Output the (x, y) coordinate of the center of the cell containing the given text.  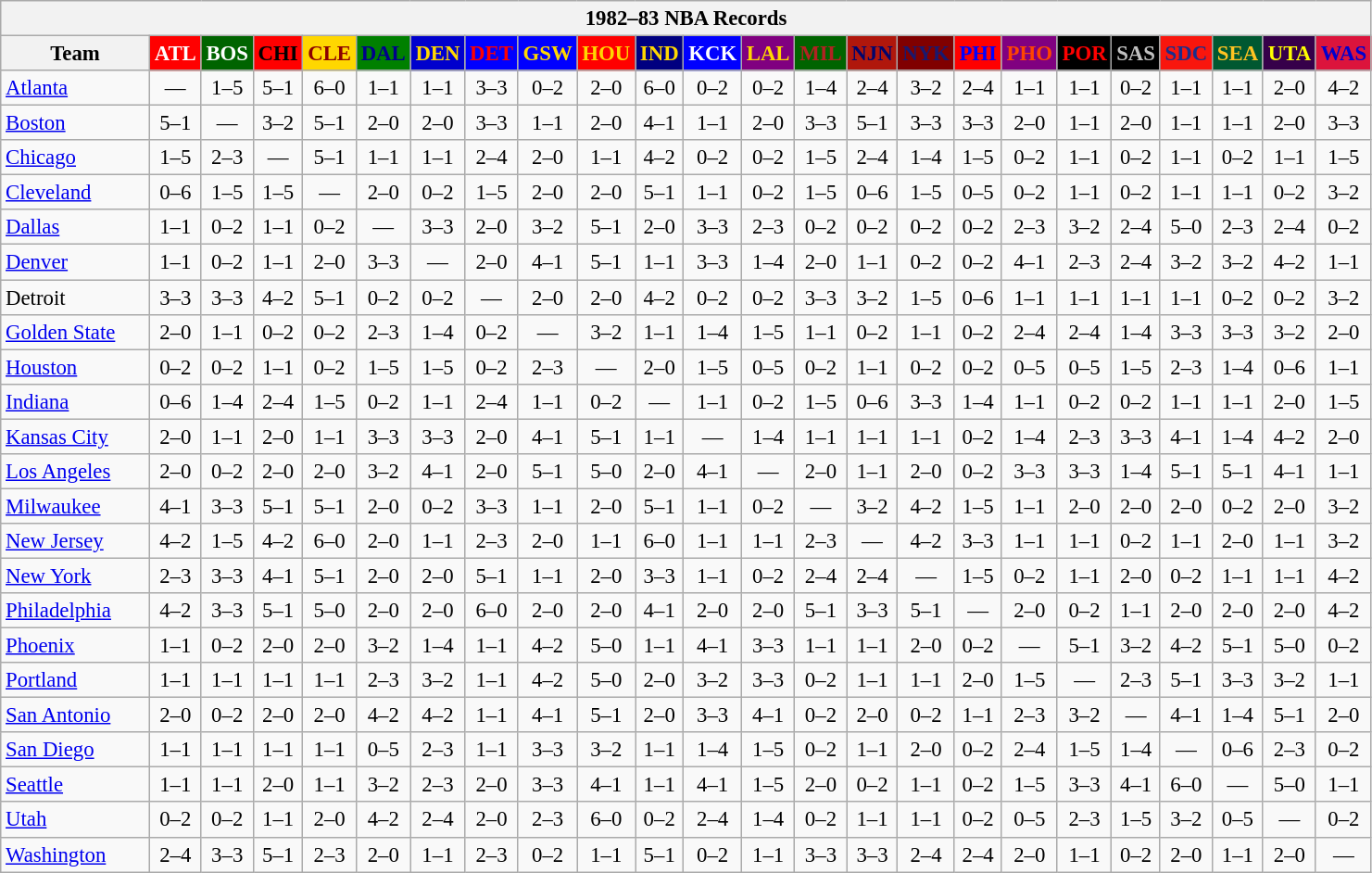
DAL (384, 54)
UTA (1290, 54)
SEA (1238, 54)
PHI (978, 54)
SAS (1136, 54)
Dallas (76, 227)
MIL (821, 54)
Golden State (76, 332)
San Diego (76, 750)
CLE (330, 54)
Cleveland (76, 193)
Utah (76, 820)
Philadelphia (76, 611)
SDC (1186, 54)
WAS (1343, 54)
New York (76, 576)
1982–83 NBA Records (686, 19)
Washington (76, 854)
LAL (767, 54)
Denver (76, 262)
DET (491, 54)
San Antonio (76, 715)
NYK (926, 54)
Team (76, 54)
Chicago (76, 158)
IND (660, 54)
Los Angeles (76, 472)
Detroit (76, 297)
Seattle (76, 785)
HOU (606, 54)
Portland (76, 680)
BOS (227, 54)
Phoenix (76, 646)
Atlanta (76, 88)
CHI (278, 54)
DEN (437, 54)
ATL (175, 54)
Boston (76, 123)
Houston (76, 367)
KCK (713, 54)
Milwaukee (76, 506)
Kansas City (76, 436)
PHO (1029, 54)
Indiana (76, 401)
GSW (548, 54)
POR (1084, 54)
New Jersey (76, 541)
NJN (873, 54)
